Locate the cell with the specified text and output its (x, y) center coordinate. 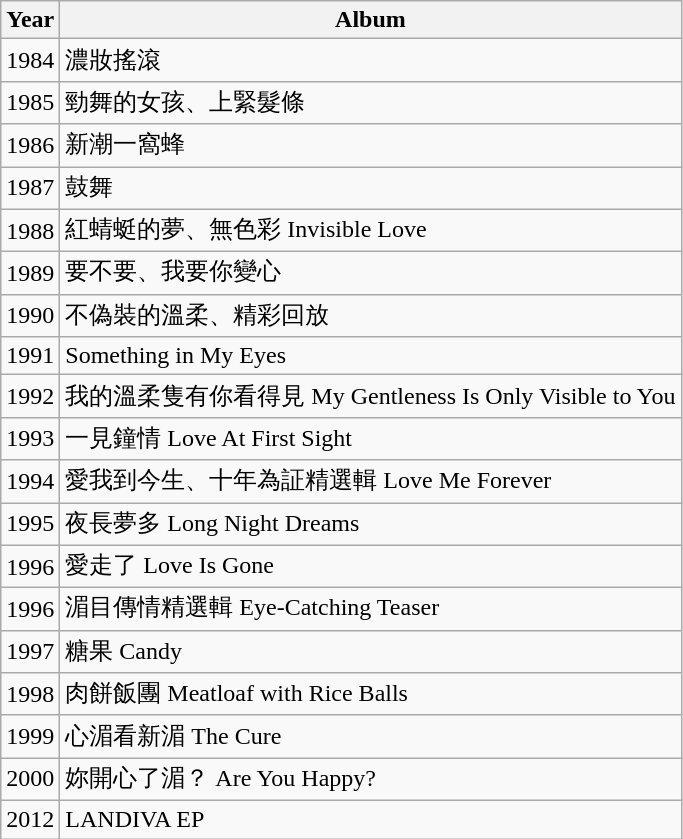
一見鐘情 Love At First Sight (370, 438)
不偽裝的溫柔、精彩回放 (370, 316)
1994 (30, 482)
濃妝搖滾 (370, 60)
愛走了 Love Is Gone (370, 566)
紅蜻蜓的夢、無色彩 Invisible Love (370, 230)
LANDIVA EP (370, 819)
1984 (30, 60)
妳開心了湄？ Are You Happy? (370, 780)
1999 (30, 736)
1988 (30, 230)
鼓舞 (370, 188)
湄目傳情精選輯 Eye-Catching Teaser (370, 610)
心湄看新湄 The Cure (370, 736)
1997 (30, 652)
2012 (30, 819)
2000 (30, 780)
肉餅飯團 Meatloaf with Rice Balls (370, 694)
1998 (30, 694)
Something in My Eyes (370, 356)
糖果 Candy (370, 652)
1989 (30, 274)
Year (30, 20)
我的溫柔隻有你看得見 My Gentleness Is Only Visible to You (370, 396)
1993 (30, 438)
要不要、我要你變心 (370, 274)
愛我到今生、十年為証精選輯 Love Me Forever (370, 482)
1995 (30, 524)
1992 (30, 396)
1990 (30, 316)
1991 (30, 356)
Album (370, 20)
1987 (30, 188)
勁舞的女孩、上緊髮條 (370, 102)
夜長夢多 Long Night Dreams (370, 524)
新潮一窩蜂 (370, 146)
1986 (30, 146)
1985 (30, 102)
